Scan for the cell matching the given text and deliver its [x, y] coordinate at center. 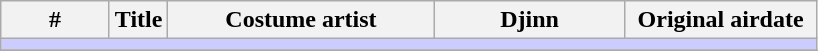
Djinn [530, 20]
Original airdate [720, 20]
Title [138, 20]
# [56, 20]
Costume artist [301, 20]
